Locate the cell with the specified text and output its [x, y] center coordinate. 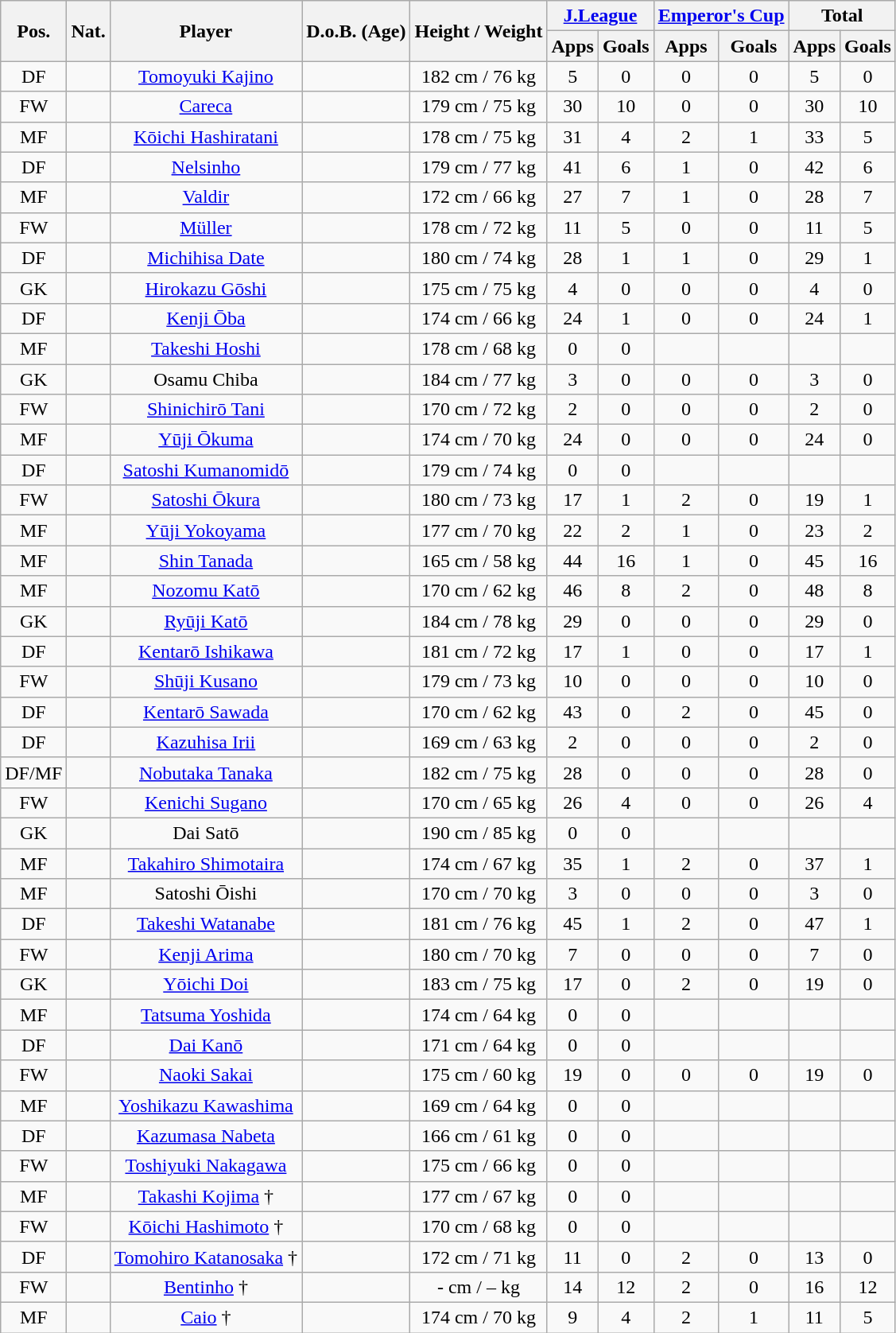
179 cm / 74 kg [479, 470]
Naoki Sakai [205, 1075]
175 cm / 66 kg [479, 1166]
Kōichi Hashimoto † [205, 1226]
22 [572, 530]
13 [814, 1257]
37 [814, 863]
Kentarō Ishikawa [205, 651]
9 [572, 1317]
Satoshi Ōkura [205, 500]
31 [572, 137]
Player [205, 31]
181 cm / 72 kg [479, 651]
Nelsinho [205, 167]
Hirokazu Gōshi [205, 288]
175 cm / 60 kg [479, 1075]
Kōichi Hashiratani [205, 137]
46 [572, 591]
Yūji Yokoyama [205, 530]
Nobutaka Tanaka [205, 772]
Bentinho † [205, 1287]
Shin Tanada [205, 561]
Kenji Arima [205, 954]
Tomohiro Katanosaka † [205, 1257]
41 [572, 167]
Nozomu Katō [205, 591]
179 cm / 77 kg [479, 167]
Takeshi Watanabe [205, 924]
Nat. [88, 31]
177 cm / 67 kg [479, 1196]
Yōichi Doi [205, 985]
181 cm / 76 kg [479, 924]
Dai Kanō [205, 1045]
44 [572, 561]
43 [572, 712]
Yūji Ōkuma [205, 440]
172 cm / 66 kg [479, 197]
Tomoyuki Kajino [205, 76]
Kazuhisa Irii [205, 742]
172 cm / 71 kg [479, 1257]
174 cm / 67 kg [479, 863]
47 [814, 924]
183 cm / 75 kg [479, 985]
179 cm / 73 kg [479, 682]
D.o.B. (Age) [356, 31]
182 cm / 76 kg [479, 76]
Shūji Kusano [205, 682]
180 cm / 73 kg [479, 500]
48 [814, 591]
- cm / – kg [479, 1287]
Tatsuma Yoshida [205, 1015]
180 cm / 70 kg [479, 954]
174 cm / 64 kg [479, 1015]
Michihisa Date [205, 258]
Kazumasa Nabeta [205, 1136]
Pos. [33, 31]
169 cm / 63 kg [479, 742]
178 cm / 72 kg [479, 227]
Müller [205, 227]
33 [814, 137]
174 cm / 66 kg [479, 318]
179 cm / 75 kg [479, 107]
Satoshi Ōishi [205, 894]
Dai Satō [205, 833]
178 cm / 75 kg [479, 137]
178 cm / 68 kg [479, 348]
Caio † [205, 1317]
J.League [600, 16]
Kentarō Sawada [205, 712]
170 cm / 65 kg [479, 803]
42 [814, 167]
165 cm / 58 kg [479, 561]
DF/MF [33, 772]
Satoshi Kumanomidō [205, 470]
180 cm / 74 kg [479, 258]
170 cm / 72 kg [479, 410]
Shinichirō Tani [205, 410]
169 cm / 64 kg [479, 1106]
177 cm / 70 kg [479, 530]
Takashi Kojima † [205, 1196]
Total [842, 16]
35 [572, 863]
Yoshikazu Kawashima [205, 1106]
Valdir [205, 197]
Takahiro Shimotaira [205, 863]
182 cm / 75 kg [479, 772]
Toshiyuki Nakagawa [205, 1166]
175 cm / 75 kg [479, 288]
184 cm / 78 kg [479, 621]
184 cm / 77 kg [479, 379]
Ryūji Katō [205, 621]
Height / Weight [479, 31]
190 cm / 85 kg [479, 833]
Emperor's Cup [721, 16]
171 cm / 64 kg [479, 1045]
Kenji Ōba [205, 318]
Osamu Chiba [205, 379]
23 [814, 530]
14 [572, 1287]
Takeshi Hoshi [205, 348]
27 [572, 197]
Kenichi Sugano [205, 803]
Careca [205, 107]
170 cm / 70 kg [479, 894]
166 cm / 61 kg [479, 1136]
170 cm / 68 kg [479, 1226]
